For the text-containing cell, return its midpoint in (x, y) coordinate format. 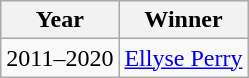
2011–2020 (60, 58)
Year (60, 20)
Ellyse Perry (184, 58)
Winner (184, 20)
